Pinpoint the cell where the given text exists, returning its [X, Y] midpoint coordinate. 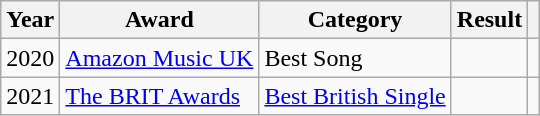
Result [489, 20]
Year [30, 20]
2021 [30, 96]
Best Song [355, 58]
The BRIT Awards [160, 96]
Category [355, 20]
Best British Single [355, 96]
Amazon Music UK [160, 58]
2020 [30, 58]
Award [160, 20]
